Return the [x, y] coordinate for the center point of the cell that contains the specified text.  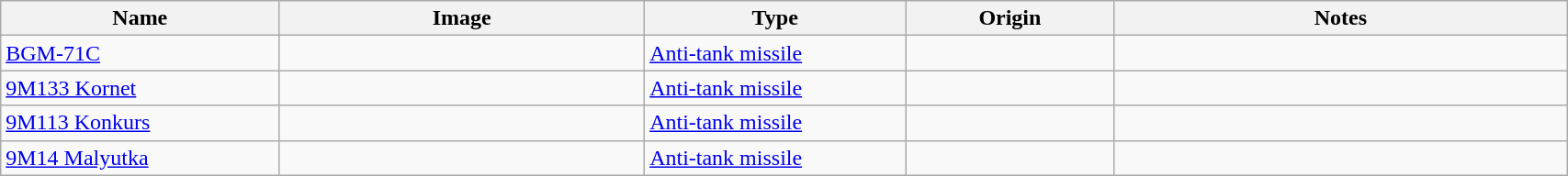
Origin [1010, 18]
9M113 Konkurs [140, 123]
9M133 Kornet [140, 88]
Image [462, 18]
Type [775, 18]
BGM-71C [140, 53]
Name [140, 18]
9M14 Malyutka [140, 158]
Notes [1341, 18]
